Capture the cell that displays the provided text and extract its [X, Y] central coordinate. 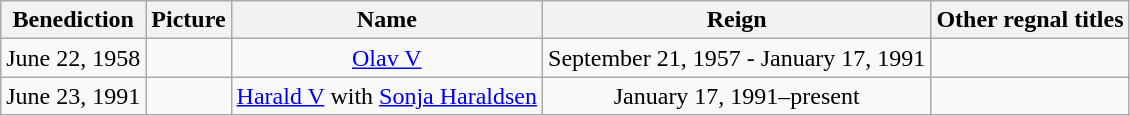
Picture [188, 20]
June 22, 1958 [74, 58]
Name [386, 20]
Reign [737, 20]
Olav V [386, 58]
January 17, 1991–present [737, 96]
Benediction [74, 20]
Harald V with Sonja Haraldsen [386, 96]
September 21, 1957 - January 17, 1991 [737, 58]
June 23, 1991 [74, 96]
Other regnal titles [1030, 20]
